Find where the given text appears and provide that cell's center as [x, y] coordinate. 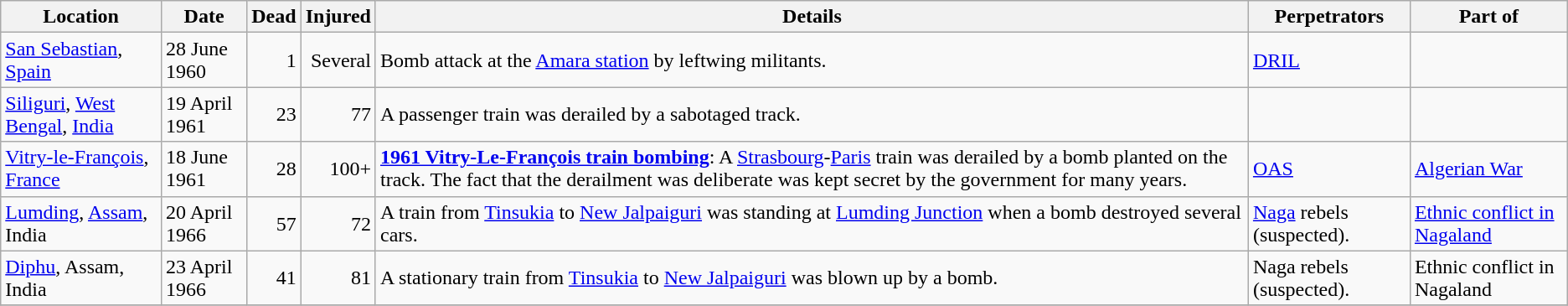
81 [338, 278]
Bomb attack at the Amara station by leftwing militants. [812, 60]
20 April 1966 [204, 223]
57 [274, 223]
72 [338, 223]
Vitry-le-François, France [81, 169]
Injured [338, 17]
Location [81, 17]
Algerian War [1488, 169]
Diphu, Assam, India [81, 278]
Lumding, Assam, India [81, 223]
23 April 1966 [204, 278]
100+ [338, 169]
1 [274, 60]
23 [274, 114]
77 [338, 114]
18 June 1961 [204, 169]
19 April 1961 [204, 114]
28 June 1960 [204, 60]
Perpetrators [1328, 17]
Part of [1488, 17]
28 [274, 169]
41 [274, 278]
A train from Tinsukia to New Jalpaiguri was standing at Lumding Junction when a bomb destroyed several cars. [812, 223]
A stationary train from Tinsukia to New Jalpaiguri was blown up by a bomb. [812, 278]
DRIL [1328, 60]
OAS [1328, 169]
Several [338, 60]
Details [812, 17]
Dead [274, 17]
Date [204, 17]
A passenger train was derailed by a sabotaged track. [812, 114]
San Sebastian, Spain [81, 60]
Siliguri, West Bengal, India [81, 114]
